From the cell containing the given text, extract its center point as (X, Y) coordinate. 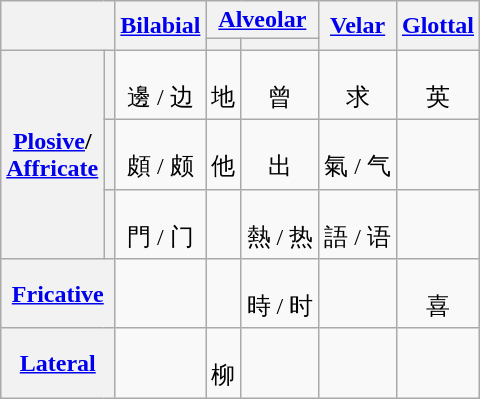
時 / 时 (280, 294)
地 (224, 85)
熱 / 热 (280, 224)
門 / 门 (160, 224)
Plosive/Affricate (52, 154)
Alveolar (262, 20)
語 / 语 (358, 224)
英 (438, 85)
邊 / 边 (160, 85)
柳 (224, 363)
氣 / 气 (358, 154)
頗 / 颇 (160, 154)
Velar (358, 26)
Bilabial (160, 26)
喜 (438, 294)
他 (224, 154)
Lateral (58, 363)
Fricative (58, 294)
曾 (280, 85)
Glottal (438, 26)
求 (358, 85)
出 (280, 154)
